Pinpoint the cell where the given text exists, returning its [X, Y] midpoint coordinate. 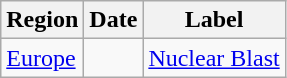
Europe [42, 58]
Region [42, 20]
Date [114, 20]
Label [214, 20]
Nuclear Blast [214, 58]
